Detect which cell encompasses the target text, then output its (X, Y) center coordinate. 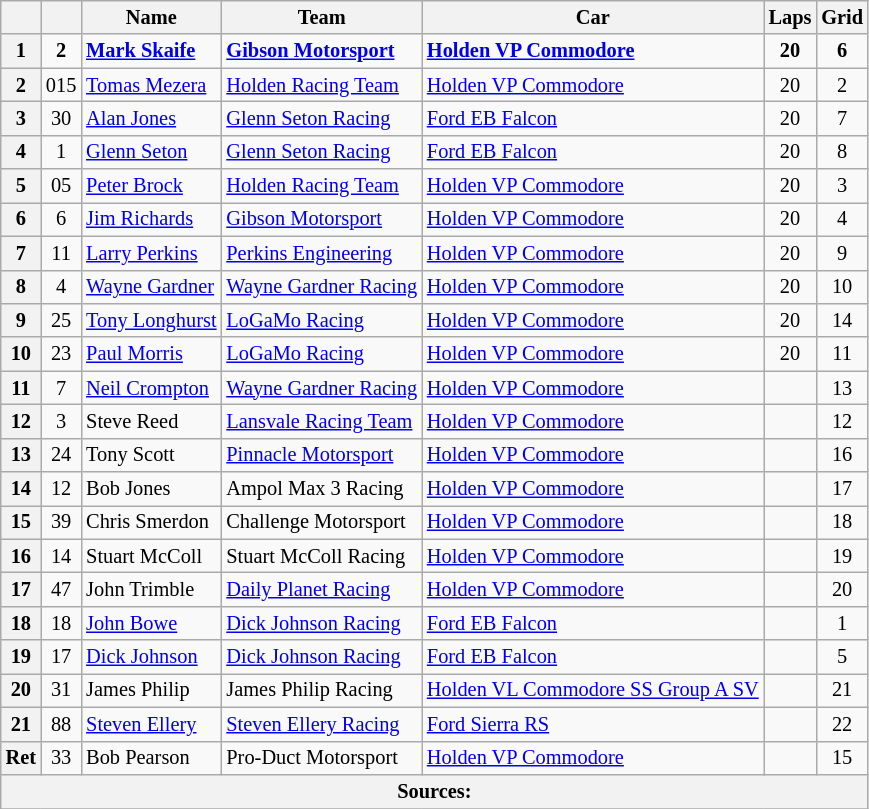
Stuart McColl Racing (322, 556)
James Philip (151, 690)
Tomas Mezera (151, 85)
Bob Jones (151, 489)
John Trimble (151, 589)
Chris Smerdon (151, 522)
Dick Johnson (151, 657)
Car (593, 17)
Paul Morris (151, 354)
33 (61, 758)
Challenge Motorsport (322, 522)
Jim Richards (151, 219)
James Philip Racing (322, 690)
23 (61, 354)
05 (61, 186)
24 (61, 455)
Pro-Duct Motorsport (322, 758)
Daily Planet Racing (322, 589)
88 (61, 724)
Steven Ellery (151, 724)
Larry Perkins (151, 253)
39 (61, 522)
Ret (21, 758)
Tony Longhurst (151, 320)
Peter Brock (151, 186)
30 (61, 118)
Lansvale Racing Team (322, 421)
Grid (842, 17)
Holden VL Commodore SS Group A SV (593, 690)
Team (322, 17)
Wayne Gardner (151, 287)
015 (61, 85)
Neil Crompton (151, 388)
Name (151, 17)
Ford Sierra RS (593, 724)
Laps (790, 17)
Steve Reed (151, 421)
Sources: (434, 791)
Alan Jones (151, 118)
Stuart McColl (151, 556)
Ampol Max 3 Racing (322, 489)
Pinnacle Motorsport (322, 455)
Bob Pearson (151, 758)
47 (61, 589)
Steven Ellery Racing (322, 724)
25 (61, 320)
John Bowe (151, 623)
Glenn Seton (151, 152)
Perkins Engineering (322, 253)
Mark Skaife (151, 51)
22 (842, 724)
Tony Scott (151, 455)
31 (61, 690)
